Return [x, y] of the center of cell containing provided text 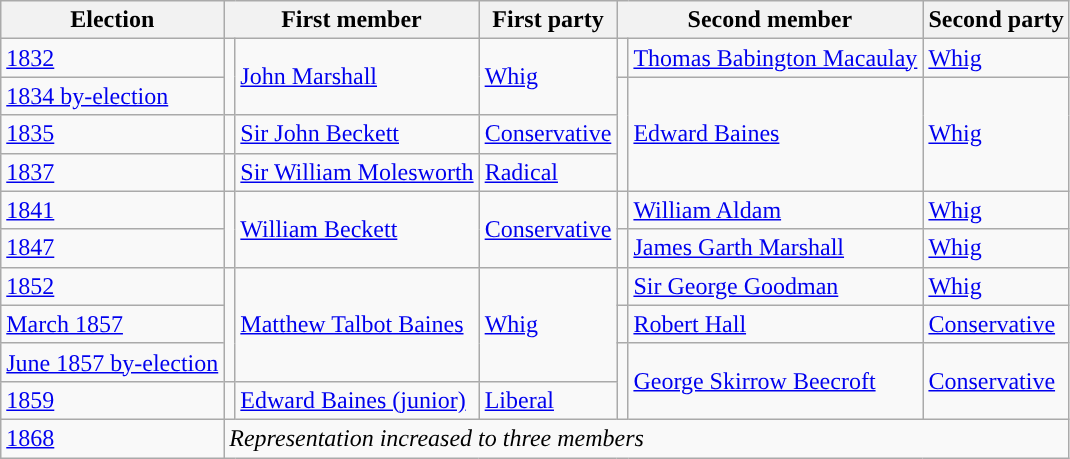
1852 [112, 286]
1832 [112, 58]
1859 [112, 400]
Matthew Talbot Baines [357, 324]
Sir William Molesworth [357, 172]
1835 [112, 134]
Sir John Beckett [357, 134]
Liberal [548, 400]
1868 [112, 438]
Election [112, 20]
June 1857 by-election [112, 362]
1837 [112, 172]
Robert Hall [776, 324]
William Aldam [776, 210]
1841 [112, 210]
Thomas Babington Macaulay [776, 58]
John Marshall [357, 77]
March 1857 [112, 324]
First party [548, 20]
First member [352, 20]
Representation increased to three members [647, 438]
Edward Baines (junior) [357, 400]
Second party [996, 20]
Second member [770, 20]
Radical [548, 172]
George Skirrow Beecroft [776, 381]
1834 by-election [112, 96]
Sir George Goodman [776, 286]
Edward Baines [776, 134]
James Garth Marshall [776, 248]
William Beckett [357, 229]
1847 [112, 248]
